Return the (X, Y) coordinate for the center point of the cell that contains the specified text.  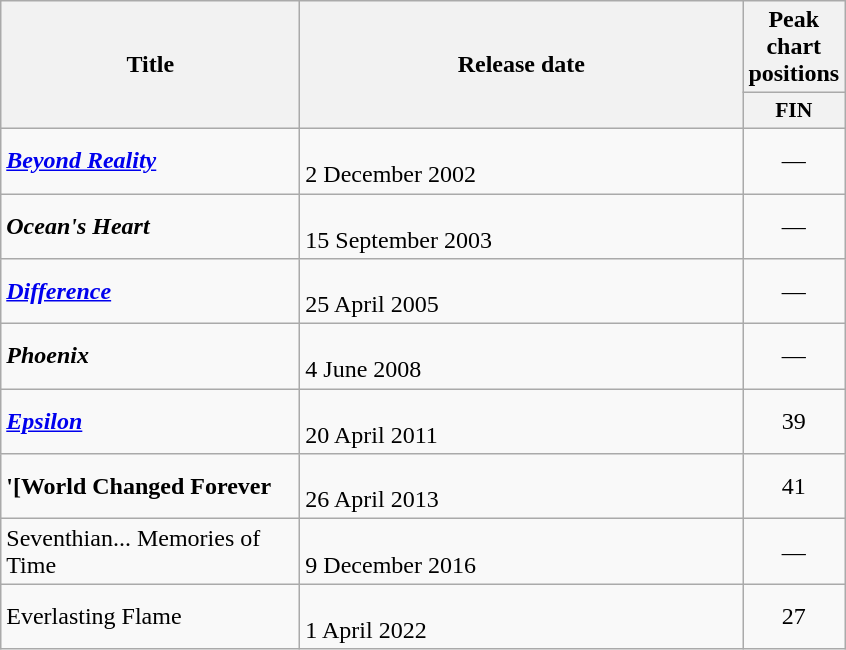
FIN (794, 111)
Epsilon (150, 422)
9 December 2016 (522, 552)
Seventhian... Memories of Time (150, 552)
1 April 2022 (522, 616)
27 (794, 616)
2 December 2002 (522, 160)
15 September 2003 (522, 226)
Release date (522, 65)
Ocean's Heart (150, 226)
'[World Changed Forever (150, 486)
Everlasting Flame (150, 616)
4 June 2008 (522, 356)
Beyond Reality (150, 160)
39 (794, 422)
26 April 2013 (522, 486)
25 April 2005 (522, 292)
Difference (150, 292)
41 (794, 486)
Peak chart positions (794, 47)
20 April 2011 (522, 422)
Title (150, 65)
Phoenix (150, 356)
